Detect which cell encompasses the target text, then output its [X, Y] center coordinate. 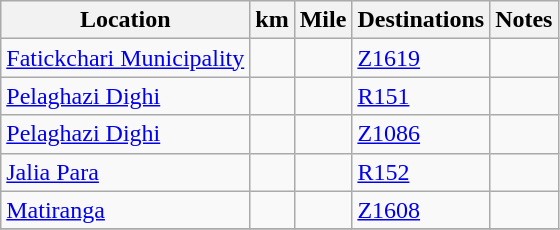
Z1086 [421, 134]
Z1619 [421, 58]
Location [126, 20]
Destinations [421, 20]
R152 [421, 172]
Mile [323, 20]
Jalia Para [126, 172]
Notes [524, 20]
Z1608 [421, 210]
R151 [421, 96]
Fatickchari Municipality [126, 58]
Matiranga [126, 210]
km [272, 20]
